Return [x, y] of the center of cell containing provided text 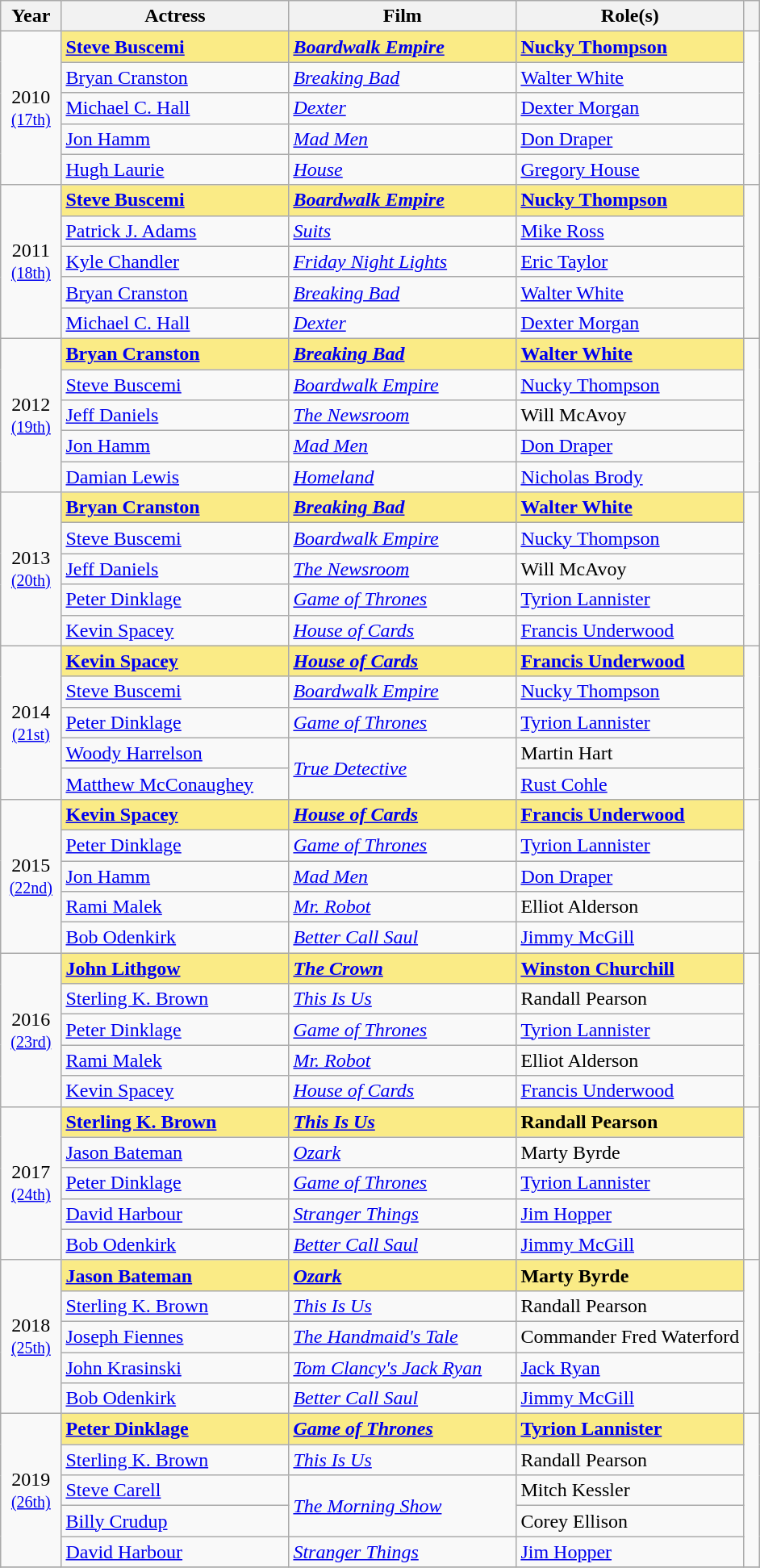
Woody Harrelson [175, 753]
The Handmaid's Tale [403, 1336]
The Crown [403, 968]
Steve Carell [175, 1491]
2018(25th) [31, 1336]
2014(21st) [31, 722]
Eric Taylor [630, 261]
Joseph Fiennes [175, 1336]
2012(19th) [31, 415]
John Lithgow [175, 968]
Year [31, 16]
Mitch Kessler [630, 1491]
Tom Clancy's Jack Ryan [403, 1368]
Actress [175, 16]
Rust Cohle [630, 784]
2013(20th) [31, 569]
Mike Ross [630, 231]
Corey Ellison [630, 1521]
Patrick J. Adams [175, 231]
Homeland [403, 477]
2010(17th) [31, 108]
Martin Hart [630, 753]
Jack Ryan [630, 1368]
Billy Crudup [175, 1521]
John Krasinski [175, 1368]
Gregory House [630, 169]
Friday Night Lights [403, 261]
House [403, 169]
The Morning Show [403, 1506]
Hugh Laurie [175, 169]
Matthew McConaughey [175, 784]
2015(22nd) [31, 876]
Damian Lewis [175, 477]
2016(23rd) [31, 1030]
2019(26th) [31, 1491]
Winston Churchill [630, 968]
Film [403, 16]
Suits [403, 231]
True Detective [403, 768]
Role(s) [630, 16]
2011(18th) [31, 261]
Kyle Chandler [175, 261]
2017(24th) [31, 1183]
Commander Fred Waterford [630, 1336]
Nicholas Brody [630, 477]
